Capture the cell that displays the provided text and extract its [X, Y] central coordinate. 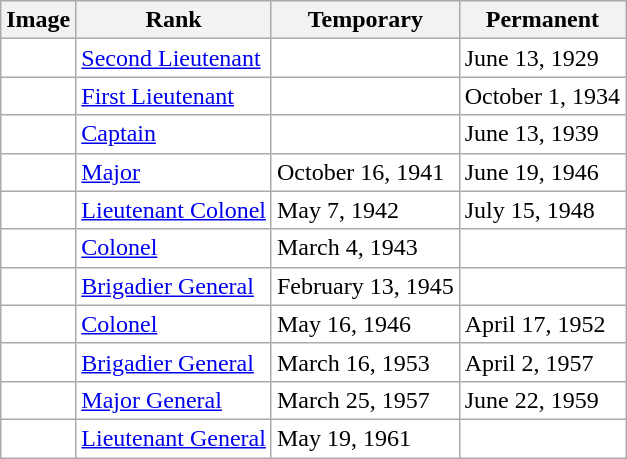
June 22, 1959 [542, 400]
Captain [174, 134]
Image [38, 20]
Second Lieutenant [174, 58]
February 13, 1945 [365, 286]
June 13, 1929 [542, 58]
October 16, 1941 [365, 172]
October 1, 1934 [542, 96]
March 25, 1957 [365, 400]
June 19, 1946 [542, 172]
May 19, 1961 [365, 438]
May 16, 1946 [365, 324]
Lieutenant Colonel [174, 210]
May 7, 1942 [365, 210]
Major General [174, 400]
Major [174, 172]
Lieutenant General [174, 438]
March 4, 1943 [365, 248]
July 15, 1948 [542, 210]
March 16, 1953 [365, 362]
Permanent [542, 20]
Rank [174, 20]
Temporary [365, 20]
April 17, 1952 [542, 324]
April 2, 1957 [542, 362]
June 13, 1939 [542, 134]
First Lieutenant [174, 96]
